From the cell containing the given text, extract its center point as [X, Y] coordinate. 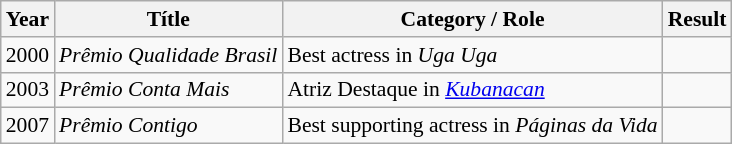
Atriz Destaque in Kubanacan [472, 90]
Títle [168, 19]
2007 [28, 126]
2003 [28, 90]
Result [698, 19]
Best supporting actress in Páginas da Vida [472, 126]
Category / Role [472, 19]
Prêmio Qualidade Brasil [168, 55]
2000 [28, 55]
Prêmio Contigo [168, 126]
Year [28, 19]
Prêmio Conta Mais [168, 90]
Best actress in Uga Uga [472, 55]
